Return [X, Y] of the center of cell containing provided text 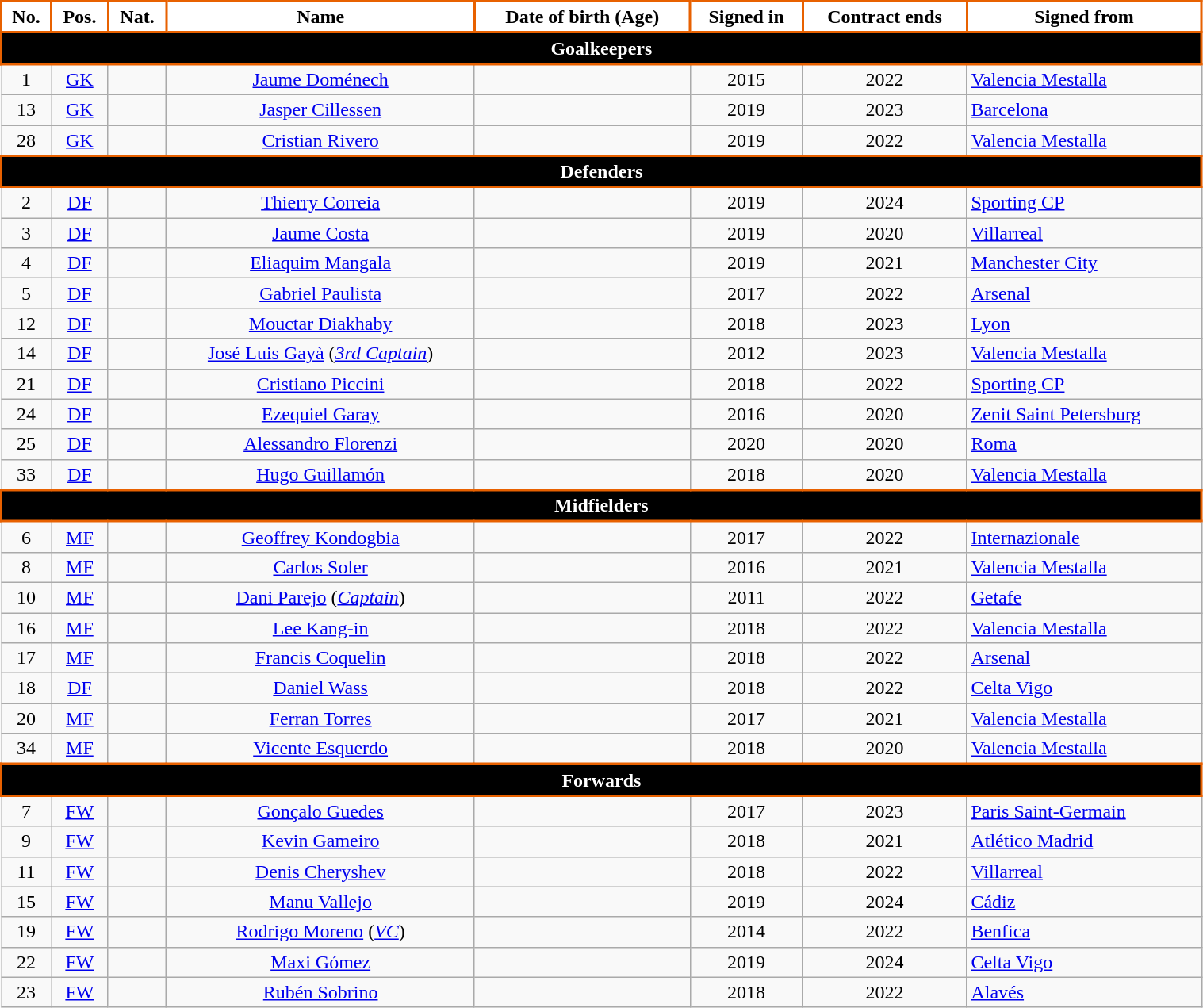
Rodrigo Moreno (VC) [320, 932]
2011 [746, 597]
Cádiz [1084, 902]
20 [27, 719]
21 [27, 384]
Francis Coquelin [320, 658]
12 [27, 324]
33 [27, 474]
Internazionale [1084, 538]
Alavés [1084, 992]
Midfielders [602, 506]
15 [27, 902]
19 [27, 932]
25 [27, 444]
Lee Kang-in [320, 627]
5 [27, 293]
10 [27, 597]
16 [27, 627]
Defenders [602, 171]
1 [27, 79]
2015 [746, 79]
8 [27, 567]
Geoffrey Kondogbia [320, 538]
14 [27, 354]
Gonçalo Guedes [320, 811]
Dani Parejo (Captain) [320, 597]
Goalkeepers [602, 48]
Atlético Madrid [1084, 841]
Cristian Rivero [320, 141]
Getafe [1084, 597]
Kevin Gameiro [320, 841]
17 [27, 658]
Alessandro Florenzi [320, 444]
22 [27, 962]
Jaume Costa [320, 233]
2014 [746, 932]
Maxi Gómez [320, 962]
2 [27, 203]
Jaume Doménech [320, 79]
Nat. [137, 17]
Forwards [602, 780]
No. [27, 17]
Hugo Guillamón [320, 474]
Contract ends [885, 17]
34 [27, 749]
Name [320, 17]
7 [27, 811]
Barcelona [1084, 109]
24 [27, 414]
José Luis Gayà (3rd Captain) [320, 354]
Gabriel Paulista [320, 293]
Roma [1084, 444]
Manu Vallejo [320, 902]
2012 [746, 354]
Thierry Correia [320, 203]
9 [27, 841]
11 [27, 872]
Daniel Wass [320, 688]
6 [27, 538]
Jasper Cillessen [320, 109]
3 [27, 233]
28 [27, 141]
Date of birth (Age) [582, 17]
Signed in [746, 17]
Eliaquim Mangala [320, 263]
Ferran Torres [320, 719]
Mouctar Diakhaby [320, 324]
18 [27, 688]
13 [27, 109]
Cristiano Piccini [320, 384]
4 [27, 263]
Lyon [1084, 324]
Vicente Esquerdo [320, 749]
Denis Cheryshev [320, 872]
Signed from [1084, 17]
Manchester City [1084, 263]
Zenit Saint Petersburg [1084, 414]
23 [27, 992]
Carlos Soler [320, 567]
Pos. [79, 17]
Benfica [1084, 932]
Ezequiel Garay [320, 414]
Paris Saint-Germain [1084, 811]
Rubén Sobrino [320, 992]
